Identify which cell holds the provided text, then report its [X, Y] central coordinate. 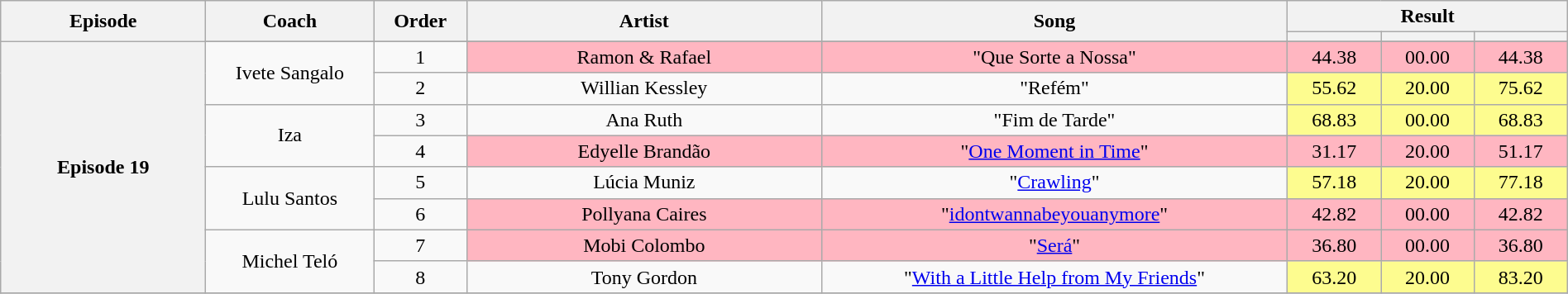
5 [420, 183]
Mobi Colombo [645, 245]
"Crawling" [1054, 183]
Ramon & Rafael [645, 57]
Pollyana Caires [645, 214]
Order [420, 21]
2 [420, 88]
"Será" [1054, 245]
Episode [103, 21]
Tony Gordon [645, 277]
Result [1427, 17]
"Que Sorte a Nossa" [1054, 57]
Iza [289, 135]
1 [420, 57]
Lulu Santos [289, 198]
Song [1054, 21]
7 [420, 245]
57.18 [1335, 183]
51.17 [1520, 151]
3 [420, 120]
Artist [645, 21]
"Refém" [1054, 88]
83.20 [1520, 277]
Coach [289, 21]
77.18 [1520, 183]
75.62 [1520, 88]
6 [420, 214]
Lúcia Muniz [645, 183]
"With a Little Help from My Friends" [1054, 277]
Ana Ruth [645, 120]
Ivete Sangalo [289, 73]
Michel Teló [289, 261]
Edyelle Brandão [645, 151]
"Fim de Tarde" [1054, 120]
8 [420, 277]
Episode 19 [103, 167]
Willian Kessley [645, 88]
63.20 [1335, 277]
4 [420, 151]
"idontwannabeyouanymore" [1054, 214]
55.62 [1335, 88]
"One Moment in Time" [1054, 151]
31.17 [1335, 151]
